From the cell containing the given text, extract its center point as (X, Y) coordinate. 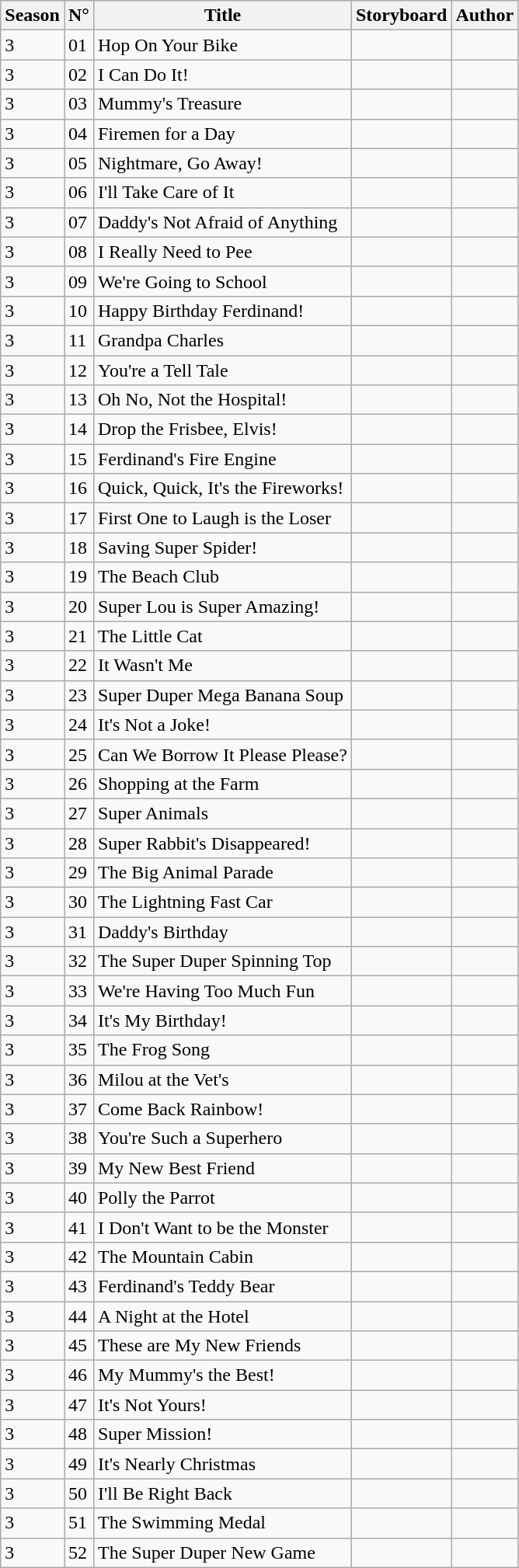
22 (78, 666)
24 (78, 725)
32 (78, 961)
04 (78, 134)
12 (78, 370)
33 (78, 991)
14 (78, 429)
03 (78, 104)
35 (78, 1050)
Author (485, 16)
Hop On Your Bike (222, 45)
48 (78, 1434)
47 (78, 1405)
I Don't Want to be the Monster (222, 1227)
Shopping at the Farm (222, 784)
07 (78, 222)
The Beach Club (222, 577)
Mummy's Treasure (222, 104)
The Little Cat (222, 636)
It Wasn't Me (222, 666)
34 (78, 1020)
08 (78, 252)
The Mountain Cabin (222, 1257)
42 (78, 1257)
It's Not Yours! (222, 1405)
Ferdinand's Teddy Bear (222, 1286)
The Super Duper New Game (222, 1552)
Season (33, 16)
My New Best Friend (222, 1168)
You're Such a Superhero (222, 1139)
Oh No, Not the Hospital! (222, 400)
It's My Birthday! (222, 1020)
A Night at the Hotel (222, 1316)
Storyboard (401, 16)
I Really Need to Pee (222, 252)
Can We Borrow It Please Please? (222, 754)
Title (222, 16)
Quick, Quick, It's the Fireworks! (222, 488)
28 (78, 843)
Super Animals (222, 813)
Super Duper Mega Banana Soup (222, 695)
I'll Be Right Back (222, 1493)
30 (78, 902)
40 (78, 1198)
Daddy's Not Afraid of Anything (222, 222)
11 (78, 340)
49 (78, 1464)
23 (78, 695)
We're Having Too Much Fun (222, 991)
52 (78, 1552)
16 (78, 488)
I Can Do It! (222, 75)
13 (78, 400)
Grandpa Charles (222, 340)
20 (78, 607)
My Mummy's the Best! (222, 1375)
Nightmare, Go Away! (222, 163)
First One to Laugh is the Loser (222, 518)
15 (78, 459)
Super Lou is Super Amazing! (222, 607)
Happy Birthday Ferdinand! (222, 311)
Polly the Parrot (222, 1198)
The Lightning Fast Car (222, 902)
38 (78, 1139)
The Super Duper Spinning Top (222, 961)
18 (78, 548)
17 (78, 518)
Daddy's Birthday (222, 932)
25 (78, 754)
46 (78, 1375)
27 (78, 813)
Super Mission! (222, 1434)
50 (78, 1493)
29 (78, 873)
It's Nearly Christmas (222, 1464)
05 (78, 163)
45 (78, 1346)
44 (78, 1316)
Saving Super Spider! (222, 548)
02 (78, 75)
N° (78, 16)
06 (78, 193)
Come Back Rainbow! (222, 1109)
26 (78, 784)
Drop the Frisbee, Elvis! (222, 429)
21 (78, 636)
01 (78, 45)
10 (78, 311)
09 (78, 281)
19 (78, 577)
37 (78, 1109)
We're Going to School (222, 281)
Milou at the Vet's (222, 1080)
43 (78, 1286)
The Frog Song (222, 1050)
Ferdinand's Fire Engine (222, 459)
These are My New Friends (222, 1346)
The Big Animal Parade (222, 873)
Super Rabbit's Disappeared! (222, 843)
You're a Tell Tale (222, 370)
The Swimming Medal (222, 1523)
41 (78, 1227)
36 (78, 1080)
It's Not a Joke! (222, 725)
39 (78, 1168)
31 (78, 932)
I'll Take Care of It (222, 193)
Firemen for a Day (222, 134)
51 (78, 1523)
